Identify which cell holds the provided text, then report its (X, Y) central coordinate. 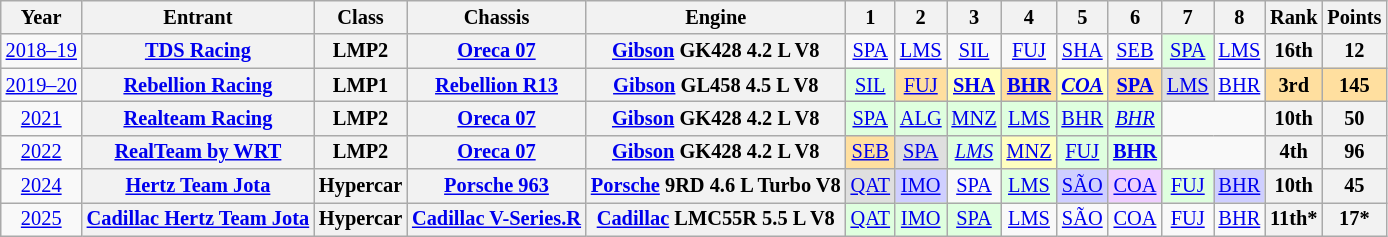
Rebellion R13 (496, 85)
RealTeam by WRT (198, 152)
145 (1354, 85)
17* (1354, 219)
Points (1354, 17)
Engine (716, 17)
6 (1135, 17)
16th (1294, 51)
TDS Racing (198, 51)
1 (870, 17)
2018–19 (42, 51)
7 (1188, 17)
3rd (1294, 85)
Cadillac LMC55R 5.5 L V8 (716, 219)
11th* (1294, 219)
2024 (42, 186)
8 (1240, 17)
2 (921, 17)
96 (1354, 152)
50 (1354, 118)
4th (1294, 152)
Porsche 9RD 4.6 L Turbo V8 (716, 186)
Year (42, 17)
45 (1354, 186)
2019–20 (42, 85)
Porsche 963 (496, 186)
Cadillac Hertz Team Jota (198, 219)
Gibson GL458 4.5 L V8 (716, 85)
5 (1082, 17)
Chassis (496, 17)
12 (1354, 51)
2022 (42, 152)
Rebellion Racing (198, 85)
2021 (42, 118)
Entrant (198, 17)
Cadillac V-Series.R (496, 219)
ALG (921, 118)
Realteam Racing (198, 118)
Hertz Team Jota (198, 186)
Class (360, 17)
3 (974, 17)
4 (1028, 17)
Rank (1294, 17)
2025 (42, 219)
LMP1 (360, 85)
